Return the [X, Y] coordinate for the center point of the cell that contains the specified text.  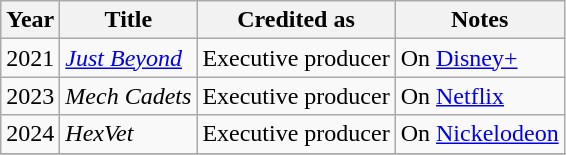
Credited as [296, 20]
HexVet [128, 134]
2023 [30, 96]
On Disney+ [480, 58]
Title [128, 20]
2021 [30, 58]
Year [30, 20]
Notes [480, 20]
Mech Cadets [128, 96]
2024 [30, 134]
On Nickelodeon [480, 134]
Just Beyond [128, 58]
On Netflix [480, 96]
